Return (x, y) of the center of cell containing provided text 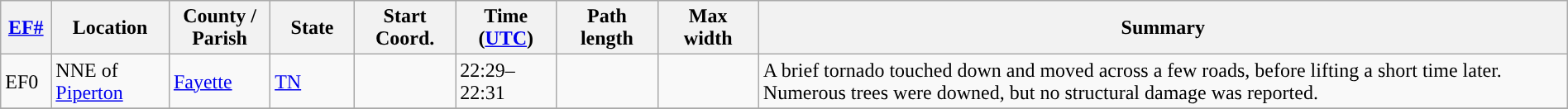
Summary (1163, 28)
Path length (607, 28)
NNE of Piperton (111, 81)
County / Parish (219, 28)
Location (111, 28)
Max width (708, 28)
Time (UTC) (506, 28)
Fayette (219, 81)
TN (313, 81)
EF0 (26, 81)
Start Coord. (404, 28)
EF# (26, 28)
22:29–22:31 (506, 81)
State (313, 28)
